Search for the cell housing the specified text and yield its (x, y) center coordinate. 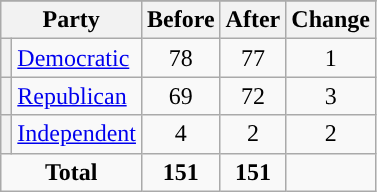
69 (180, 96)
Democratic (77, 58)
1 (331, 58)
77 (253, 58)
72 (253, 96)
Before (180, 20)
Republican (77, 96)
3 (331, 96)
Change (331, 20)
After (253, 20)
4 (180, 134)
Party (72, 20)
Total (72, 172)
Independent (77, 134)
78 (180, 58)
